Return the (X, Y) coordinate for the center point of the cell that contains the specified text.  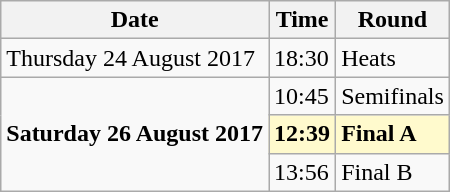
Saturday 26 August 2017 (135, 134)
Time (302, 20)
Round (393, 20)
Heats (393, 58)
12:39 (302, 134)
Date (135, 20)
Thursday 24 August 2017 (135, 58)
Final B (393, 172)
18:30 (302, 58)
Final A (393, 134)
10:45 (302, 96)
Semifinals (393, 96)
13:56 (302, 172)
